Capture the cell that displays the provided text and extract its (X, Y) central coordinate. 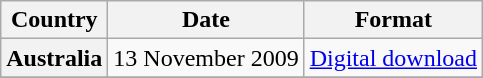
Format (393, 20)
Date (206, 20)
13 November 2009 (206, 58)
Australia (54, 58)
Digital download (393, 58)
Country (54, 20)
